Pinpoint the cell where the given text exists, returning its (X, Y) midpoint coordinate. 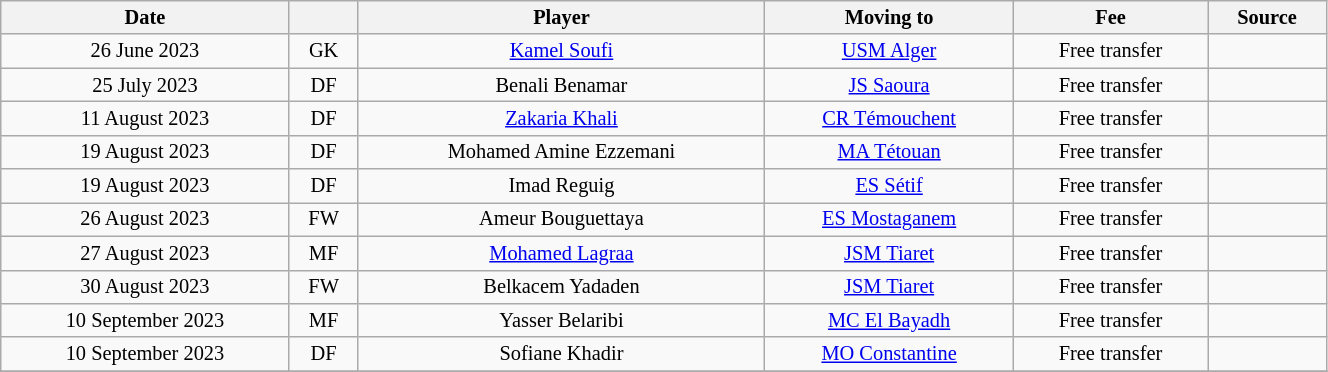
Source (1268, 17)
MC El Bayadh (890, 320)
26 August 2023 (145, 219)
Date (145, 17)
Imad Reguig (562, 186)
Sofiane Khadir (562, 354)
ES Mostaganem (890, 219)
MO Constantine (890, 354)
Zakaria Khali (562, 118)
ES Sétif (890, 186)
Kamel Soufi (562, 51)
CR Témouchent (890, 118)
Player (562, 17)
GK (324, 51)
26 June 2023 (145, 51)
Belkacem Yadaden (562, 287)
Moving to (890, 17)
Mohamed Amine Ezzemani (562, 152)
USM Alger (890, 51)
MA Tétouan (890, 152)
Ameur Bouguettaya (562, 219)
Yasser Belaribi (562, 320)
11 August 2023 (145, 118)
Fee (1110, 17)
27 August 2023 (145, 253)
Benali Benamar (562, 85)
25 July 2023 (145, 85)
30 August 2023 (145, 287)
JS Saoura (890, 85)
Mohamed Lagraa (562, 253)
